For the text-containing cell, return its midpoint in [X, Y] coordinate format. 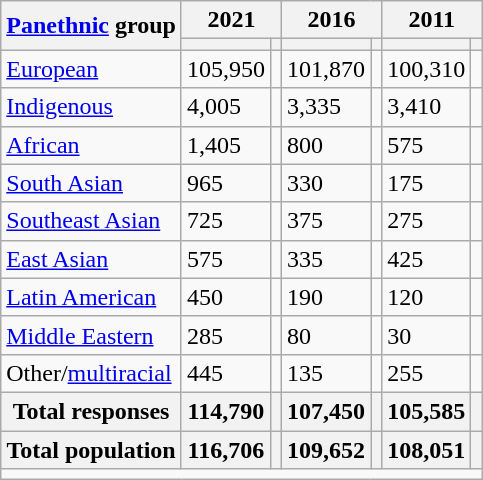
116,706 [226, 449]
100,310 [426, 69]
Total population [92, 449]
109,652 [326, 449]
450 [226, 297]
275 [426, 221]
30 [426, 335]
East Asian [92, 259]
3,410 [426, 107]
135 [326, 373]
2016 [332, 20]
190 [326, 297]
Latin American [92, 297]
114,790 [226, 411]
255 [426, 373]
375 [326, 221]
108,051 [426, 449]
105,950 [226, 69]
965 [226, 183]
Panethnic group [92, 26]
4,005 [226, 107]
South Asian [92, 183]
African [92, 145]
800 [326, 145]
80 [326, 335]
330 [326, 183]
2011 [432, 20]
120 [426, 297]
Middle Eastern [92, 335]
101,870 [326, 69]
175 [426, 183]
425 [426, 259]
Total responses [92, 411]
3,335 [326, 107]
335 [326, 259]
285 [226, 335]
105,585 [426, 411]
European [92, 69]
725 [226, 221]
107,450 [326, 411]
Southeast Asian [92, 221]
2021 [231, 20]
Indigenous [92, 107]
445 [226, 373]
1,405 [226, 145]
Other/multiracial [92, 373]
